Scan for the cell matching the given text and deliver its [x, y] coordinate at center. 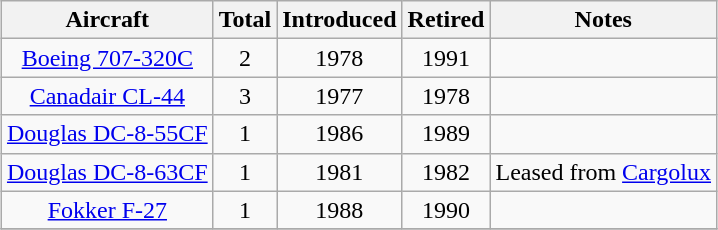
Leased from Cargolux [604, 172]
1988 [340, 210]
1986 [340, 134]
Introduced [340, 20]
Canadair CL-44 [107, 96]
Boeing 707-320C [107, 58]
Douglas DC-8-63CF [107, 172]
Douglas DC-8-55CF [107, 134]
1990 [446, 210]
Total [245, 20]
Fokker F-27 [107, 210]
1991 [446, 58]
2 [245, 58]
1977 [340, 96]
1981 [340, 172]
1989 [446, 134]
3 [245, 96]
1982 [446, 172]
Notes [604, 20]
Retired [446, 20]
Aircraft [107, 20]
